Return the (X, Y) coordinate for the center point of the cell that contains the specified text.  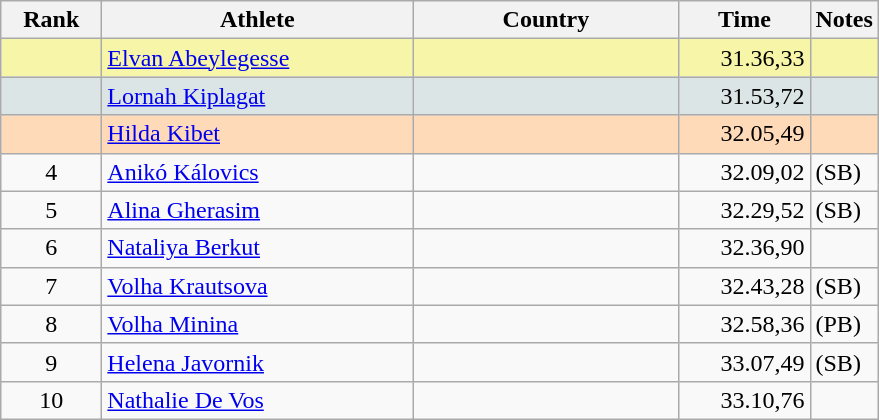
Athlete (258, 20)
(PB) (844, 324)
Alina Gherasim (258, 210)
32.05,49 (744, 134)
Lornah Kiplagat (258, 96)
31.36,33 (744, 58)
32.09,02 (744, 172)
5 (52, 210)
32.58,36 (744, 324)
10 (52, 400)
Anikó Kálovics (258, 172)
9 (52, 362)
Nataliya Berkut (258, 248)
Elvan Abeylegesse (258, 58)
Time (744, 20)
Volha Krautsova (258, 286)
Hilda Kibet (258, 134)
Notes (844, 20)
32.43,28 (744, 286)
7 (52, 286)
33.10,76 (744, 400)
31.53,72 (744, 96)
8 (52, 324)
Country (546, 20)
Rank (52, 20)
Helena Javornik (258, 362)
Volha Minina (258, 324)
32.36,90 (744, 248)
6 (52, 248)
4 (52, 172)
33.07,49 (744, 362)
Nathalie De Vos (258, 400)
32.29,52 (744, 210)
